Search for the cell housing the specified text and yield its [X, Y] center coordinate. 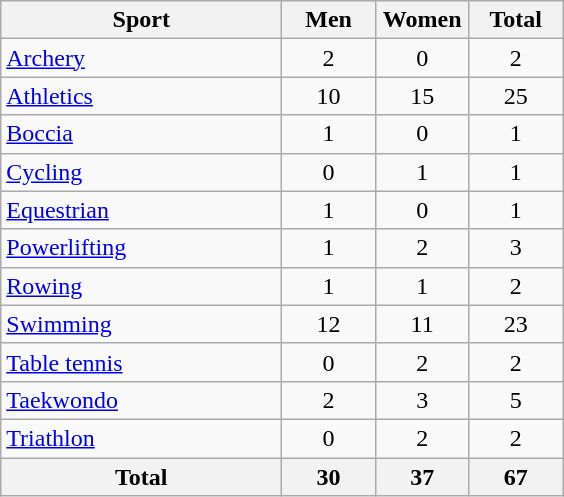
Triathlon [142, 438]
5 [516, 400]
Equestrian [142, 210]
Rowing [142, 286]
25 [516, 96]
30 [329, 477]
Cycling [142, 172]
12 [329, 324]
23 [516, 324]
Boccia [142, 134]
Women [422, 20]
67 [516, 477]
11 [422, 324]
Athletics [142, 96]
Powerlifting [142, 248]
37 [422, 477]
Archery [142, 58]
10 [329, 96]
Men [329, 20]
Taekwondo [142, 400]
Sport [142, 20]
Swimming [142, 324]
15 [422, 96]
Table tennis [142, 362]
